Detect which cell encompasses the target text, then output its (x, y) center coordinate. 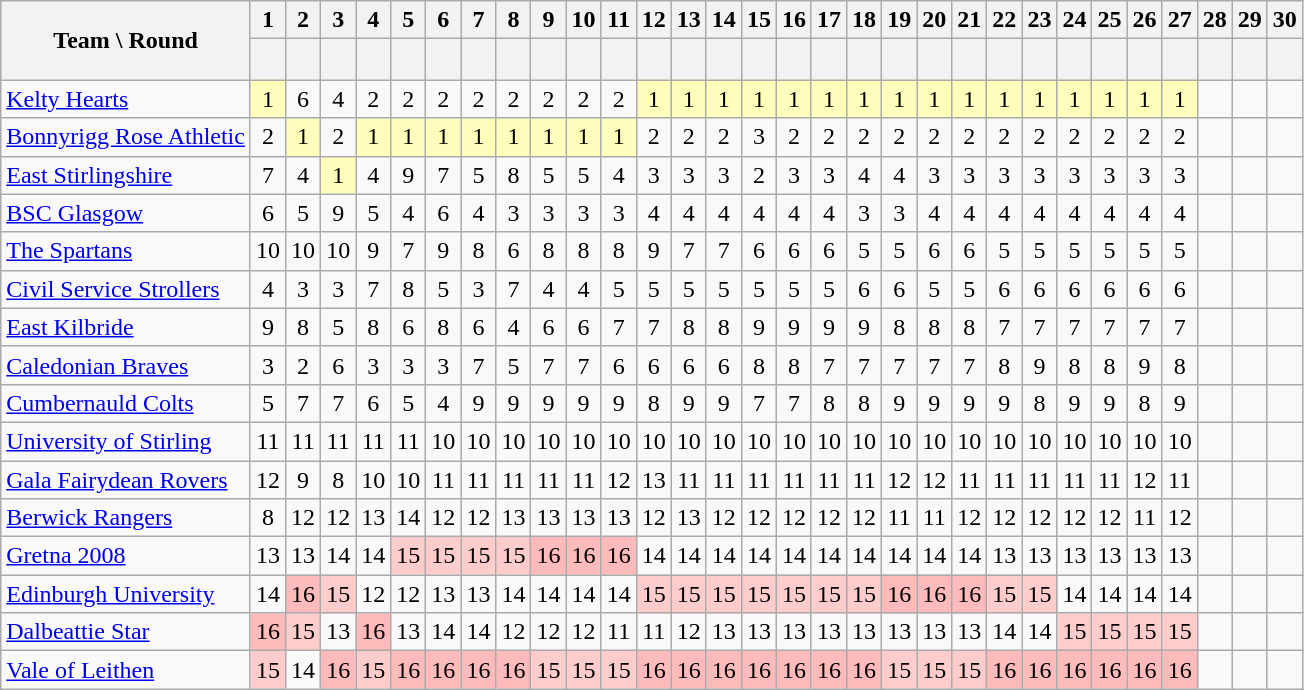
24 (1074, 20)
Caledonian Braves (126, 365)
Kelty Hearts (126, 99)
20 (934, 20)
Bonnyrigg Rose Athletic (126, 137)
28 (1214, 20)
Gala Fairydean Rovers (126, 479)
Vale of Leithen (126, 670)
East Kilbride (126, 327)
Edinburgh University (126, 594)
Team \ Round (126, 40)
University of Stirling (126, 441)
26 (1144, 20)
Cumbernauld Colts (126, 403)
19 (900, 20)
East Stirlingshire (126, 175)
Civil Service Strollers (126, 289)
27 (1180, 20)
Dalbeattie Star (126, 632)
22 (1004, 20)
21 (970, 20)
18 (864, 20)
The Spartans (126, 251)
17 (828, 20)
23 (1040, 20)
25 (1110, 20)
BSC Glasgow (126, 213)
30 (1284, 20)
29 (1250, 20)
Berwick Rangers (126, 518)
Gretna 2008 (126, 556)
